From the cell containing the given text, extract its center point as [x, y] coordinate. 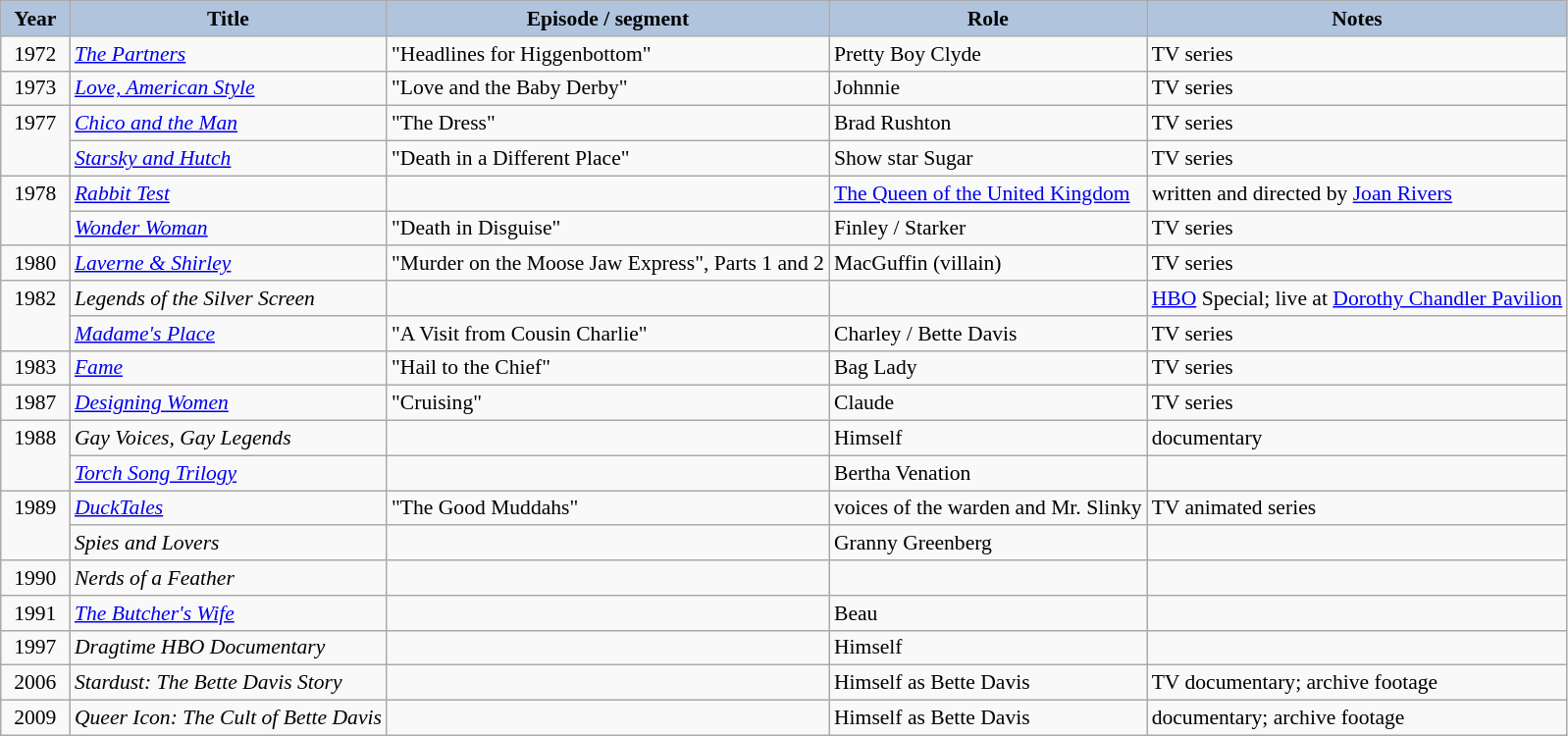
1973 [35, 88]
"The Dress" [608, 124]
1982 [35, 316]
Stardust: The Bette Davis Story [228, 683]
"The Good Muddahs" [608, 508]
Beau [988, 613]
1980 [35, 264]
Torch Song Trilogy [228, 473]
Legends of the Silver Screen [228, 298]
"Death in a Different Place" [608, 159]
HBO Special; live at Dorothy Chandler Pavilion [1358, 298]
documentary [1358, 439]
Brad Rushton [988, 124]
Claude [988, 403]
"Headlines for Higgenbottom" [608, 54]
The Butcher's Wife [228, 613]
The Partners [228, 54]
Madame's Place [228, 334]
1988 [35, 455]
Notes [1358, 19]
Episode / segment [608, 19]
1983 [35, 368]
Spies and Lovers [228, 544]
"A Visit from Cousin Charlie" [608, 334]
MacGuffin (villain) [988, 264]
Starsky and Hutch [228, 159]
"Murder on the Moose Jaw Express", Parts 1 and 2 [608, 264]
1990 [35, 578]
Dragtime HBO Documentary [228, 648]
Finley / Starker [988, 229]
1972 [35, 54]
Chico and the Man [228, 124]
voices of the warden and Mr. Slinky [988, 508]
Show star Sugar [988, 159]
"Death in Disguise" [608, 229]
Designing Women [228, 403]
1978 [35, 210]
"Hail to the Chief" [608, 368]
Gay Voices, Gay Legends [228, 439]
Nerds of a Feather [228, 578]
Fame [228, 368]
Granny Greenberg [988, 544]
1997 [35, 648]
TV animated series [1358, 508]
1991 [35, 613]
2009 [35, 718]
Queer Icon: The Cult of Bette Davis [228, 718]
Charley / Bette Davis [988, 334]
1989 [35, 526]
"Love and the Baby Derby" [608, 88]
1977 [35, 141]
Johnnie [988, 88]
"Cruising" [608, 403]
Bertha Venation [988, 473]
Rabbit Test [228, 193]
Pretty Boy Clyde [988, 54]
Bag Lady [988, 368]
TV documentary; archive footage [1358, 683]
documentary; archive footage [1358, 718]
written and directed by Joan Rivers [1358, 193]
Role [988, 19]
Title [228, 19]
The Queen of the United Kingdom [988, 193]
Laverne & Shirley [228, 264]
Year [35, 19]
2006 [35, 683]
1987 [35, 403]
Wonder Woman [228, 229]
DuckTales [228, 508]
Love, American Style [228, 88]
